Locate the cell with the specified text and output its (X, Y) center coordinate. 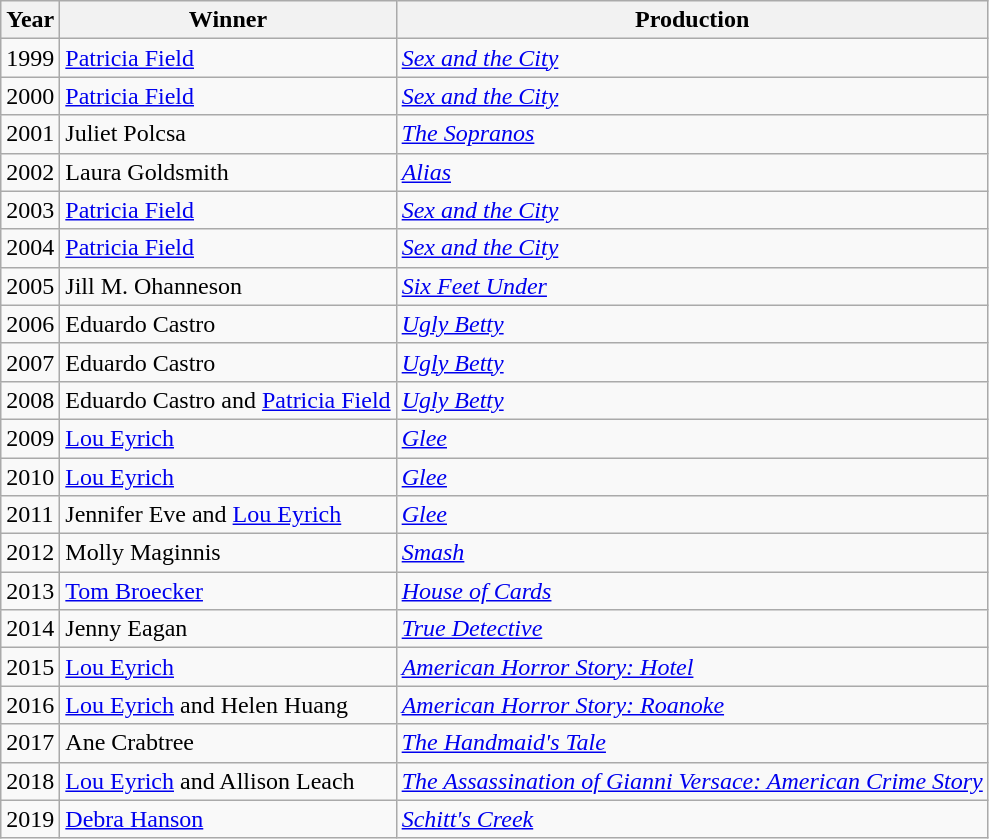
Laura Goldsmith (228, 172)
2001 (30, 134)
2019 (30, 819)
Jill M. Ohanneson (228, 286)
2007 (30, 362)
2006 (30, 324)
The Sopranos (692, 134)
2009 (30, 438)
2010 (30, 477)
Debra Hanson (228, 819)
2005 (30, 286)
2014 (30, 629)
Ane Crabtree (228, 743)
Lou Eyrich and Helen Huang (228, 705)
2018 (30, 781)
2008 (30, 400)
2015 (30, 667)
Alias (692, 172)
2012 (30, 553)
2017 (30, 743)
2003 (30, 210)
Juliet Polcsa (228, 134)
Eduardo Castro and Patricia Field (228, 400)
Production (692, 20)
American Horror Story: Hotel (692, 667)
2004 (30, 248)
Six Feet Under (692, 286)
Winner (228, 20)
Molly Maginnis (228, 553)
Jenny Eagan (228, 629)
2016 (30, 705)
2002 (30, 172)
2013 (30, 591)
American Horror Story: Roanoke (692, 705)
Year (30, 20)
Tom Broecker (228, 591)
2011 (30, 515)
Lou Eyrich and Allison Leach (228, 781)
Schitt's Creek (692, 819)
2000 (30, 96)
The Handmaid's Tale (692, 743)
Smash (692, 553)
True Detective (692, 629)
Jennifer Eve and Lou Eyrich (228, 515)
The Assassination of Gianni Versace: American Crime Story (692, 781)
House of Cards (692, 591)
1999 (30, 58)
